Detect which cell encompasses the target text, then output its [X, Y] center coordinate. 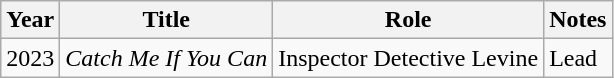
2023 [30, 58]
Role [408, 20]
Year [30, 20]
Title [166, 20]
Catch Me If You Can [166, 58]
Inspector Detective Levine [408, 58]
Notes [578, 20]
Lead [578, 58]
